Find where the given text appears and provide that cell's center as (X, Y) coordinate. 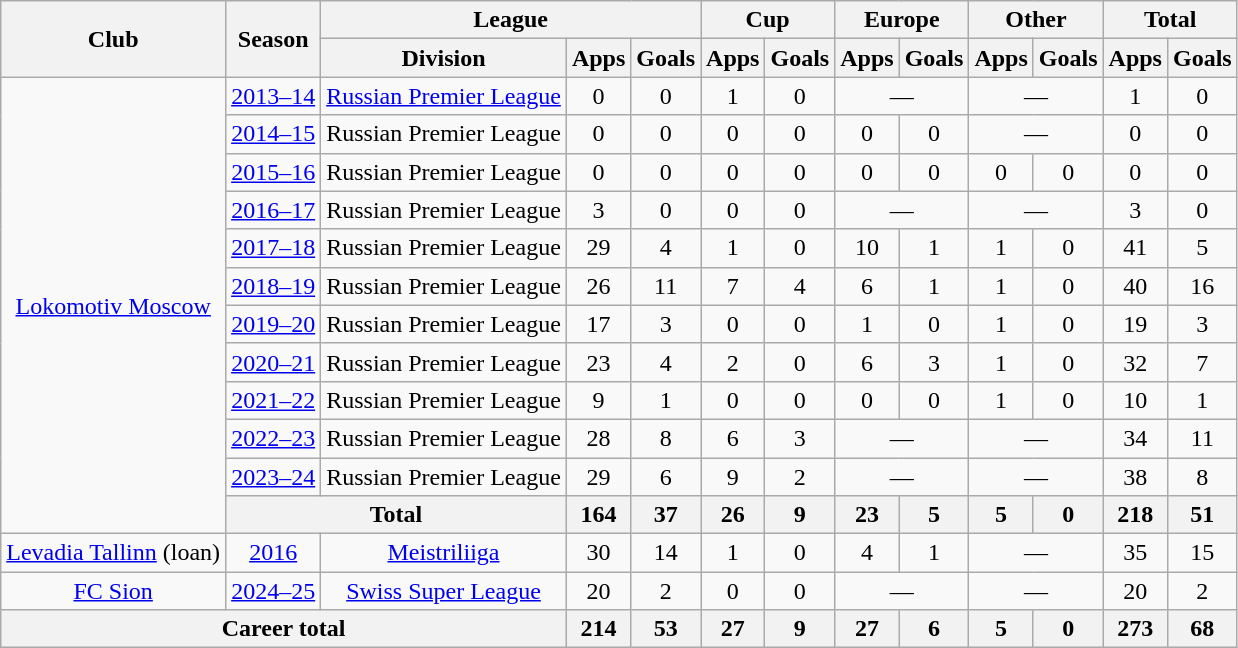
19 (1135, 324)
15 (1202, 553)
17 (598, 324)
68 (1202, 629)
2020–21 (274, 362)
Europe (902, 20)
16 (1202, 286)
30 (598, 553)
38 (1135, 477)
FC Sion (114, 591)
Other (1036, 20)
214 (598, 629)
53 (666, 629)
2017–18 (274, 248)
34 (1135, 438)
2018–19 (274, 286)
2023–24 (274, 477)
2019–20 (274, 324)
14 (666, 553)
2013–14 (274, 96)
273 (1135, 629)
Cup (768, 20)
Club (114, 39)
37 (666, 515)
Career total (284, 629)
32 (1135, 362)
2024–25 (274, 591)
40 (1135, 286)
Levadia Tallinn (loan) (114, 553)
2021–22 (274, 400)
51 (1202, 515)
2022–23 (274, 438)
Swiss Super League (444, 591)
2016–17 (274, 210)
2016 (274, 553)
Season (274, 39)
218 (1135, 515)
Meistriliiga (444, 553)
2014–15 (274, 134)
Division (444, 58)
2015–16 (274, 172)
28 (598, 438)
35 (1135, 553)
41 (1135, 248)
164 (598, 515)
Lokomotiv Moscow (114, 306)
League (511, 20)
